Locate the cell with the specified text and output its (x, y) center coordinate. 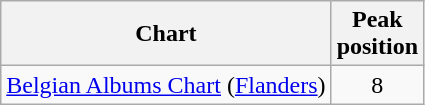
Peakposition (377, 34)
Belgian Albums Chart (Flanders) (166, 85)
8 (377, 85)
Chart (166, 34)
